Scan for the cell matching the given text and deliver its (X, Y) coordinate at center. 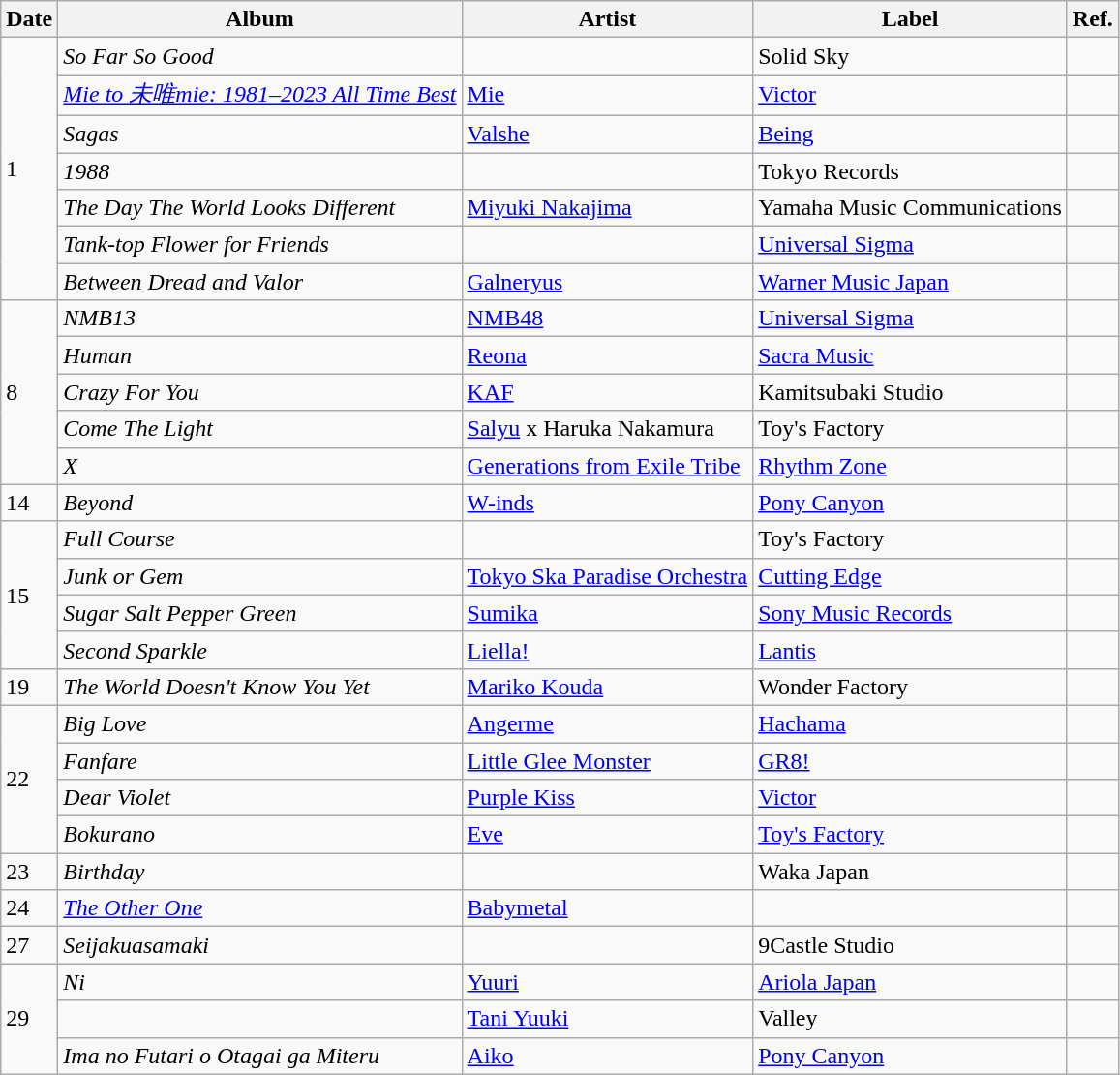
Yuuri (608, 982)
Reona (608, 355)
The Day The World Looks Different (259, 208)
Crazy For You (259, 392)
Junk or Gem (259, 576)
Little Glee Monster (608, 760)
Ariola Japan (910, 982)
Hachama (910, 723)
Come The Light (259, 429)
So Far So Good (259, 56)
Sacra Music (910, 355)
Solid Sky (910, 56)
27 (29, 945)
1988 (259, 171)
Artist (608, 19)
Yamaha Music Communications (910, 208)
Seijakuasamaki (259, 945)
Between Dread and Valor (259, 282)
Tani Yuuki (608, 1019)
Rhythm Zone (910, 466)
Mie (608, 95)
Full Course (259, 539)
19 (29, 687)
Miyuki Nakajima (608, 208)
Big Love (259, 723)
The Other One (259, 908)
Sugar Salt Pepper Green (259, 613)
Wonder Factory (910, 687)
NMB13 (259, 319)
9Castle Studio (910, 945)
Salyu x Haruka Nakamura (608, 429)
The World Doesn't Know You Yet (259, 687)
Date (29, 19)
Mariko Kouda (608, 687)
1 (29, 169)
29 (29, 1019)
8 (29, 392)
Ni (259, 982)
Purple Kiss (608, 798)
W-inds (608, 503)
Warner Music Japan (910, 282)
Tokyo Ska Paradise Orchestra (608, 576)
Tokyo Records (910, 171)
Label (910, 19)
Liella! (608, 650)
Galneryus (608, 282)
Human (259, 355)
23 (29, 872)
Babymetal (608, 908)
Ref. (1092, 19)
Second Sparkle (259, 650)
Album (259, 19)
Angerme (608, 723)
Kamitsubaki Studio (910, 392)
14 (29, 503)
Sumika (608, 613)
Valley (910, 1019)
GR8! (910, 760)
Bokurano (259, 835)
Eve (608, 835)
15 (29, 595)
Dear Violet (259, 798)
Mie to 未唯mie: 1981–2023 All Time Best (259, 95)
KAF (608, 392)
Ima no Futari o Otagai ga Miteru (259, 1056)
Lantis (910, 650)
Sony Music Records (910, 613)
Valshe (608, 134)
22 (29, 779)
Being (910, 134)
NMB48 (608, 319)
Birthday (259, 872)
24 (29, 908)
Cutting Edge (910, 576)
Sagas (259, 134)
Generations from Exile Tribe (608, 466)
Beyond (259, 503)
Aiko (608, 1056)
Fanfare (259, 760)
Waka Japan (910, 872)
Tank-top Flower for Friends (259, 245)
X (259, 466)
